Determine the (X, Y) coordinate at the center of the cell enclosing the given text.  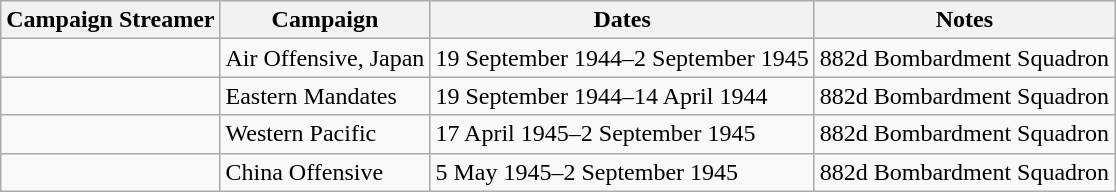
Campaign Streamer (110, 20)
Eastern Mandates (325, 96)
Air Offensive, Japan (325, 58)
Western Pacific (325, 134)
Dates (622, 20)
19 September 1944–2 September 1945 (622, 58)
17 April 1945–2 September 1945 (622, 134)
China Offensive (325, 172)
Campaign (325, 20)
Notes (964, 20)
5 May 1945–2 September 1945 (622, 172)
19 September 1944–14 April 1944 (622, 96)
